From the cell containing the given text, extract its center point as [X, Y] coordinate. 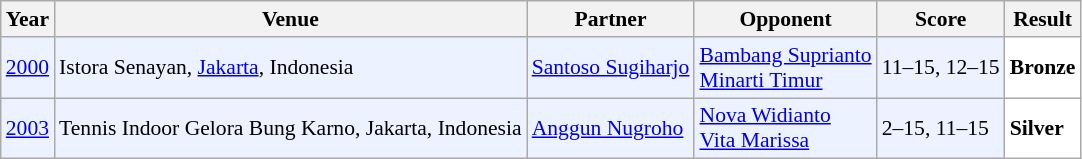
Year [28, 19]
11–15, 12–15 [941, 68]
Result [1043, 19]
2003 [28, 128]
Anggun Nugroho [611, 128]
Bronze [1043, 68]
Tennis Indoor Gelora Bung Karno, Jakarta, Indonesia [290, 128]
Venue [290, 19]
Bambang Suprianto Minarti Timur [785, 68]
Opponent [785, 19]
2000 [28, 68]
2–15, 11–15 [941, 128]
Istora Senayan, Jakarta, Indonesia [290, 68]
Nova Widianto Vita Marissa [785, 128]
Silver [1043, 128]
Santoso Sugiharjo [611, 68]
Partner [611, 19]
Score [941, 19]
